Capture the cell that displays the provided text and extract its [x, y] central coordinate. 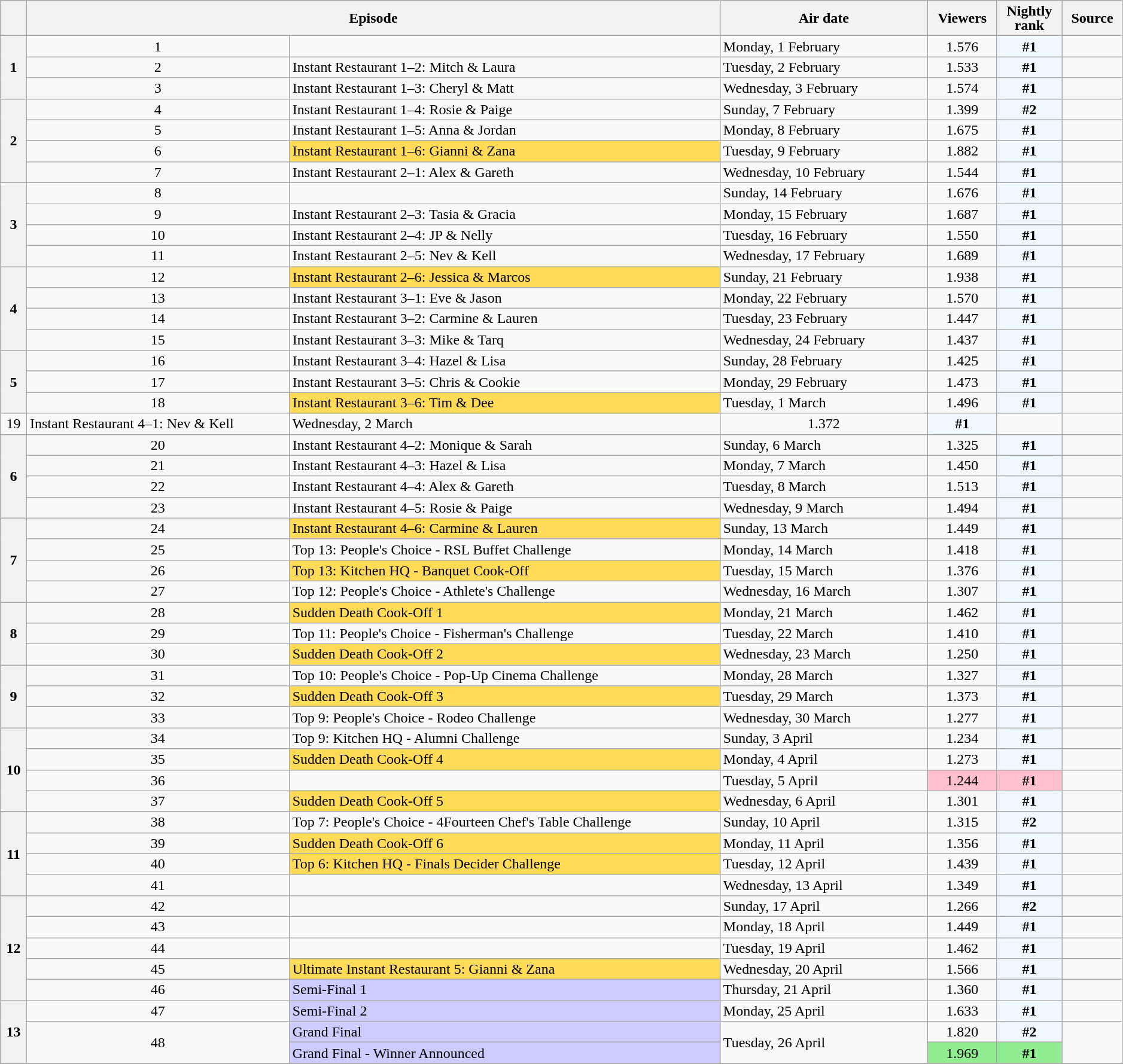
1.244 [962, 780]
Sunday, 17 April [823, 906]
Monday, 14 March [823, 549]
Monday, 25 April [823, 1011]
Top 11: People's Choice - Fisherman's Challenge [504, 634]
Instant Restaurant 4–6: Carmine & Lauren [504, 529]
Monday, 1 February [823, 47]
Instant Restaurant 1–4: Rosie & Paige [504, 109]
Monday, 7 March [823, 465]
Monday, 28 March [823, 676]
Instant Restaurant 1–6: Gianni & Zana [504, 151]
1.550 [962, 234]
Sudden Death Cook-Off 5 [504, 801]
25 [158, 549]
Instant Restaurant 2–6: Jessica & Marcos [504, 278]
24 [158, 529]
Sunday, 10 April [823, 822]
28 [158, 612]
Top 13: Kitchen HQ - Banquet Cook-Off [504, 571]
Top 7: People's Choice - 4Fourteen Chef's Table Challenge [504, 822]
1.574 [962, 89]
1.687 [962, 214]
22 [158, 487]
1.473 [962, 382]
1.356 [962, 843]
Wednesday, 17 February [823, 256]
Wednesday, 9 March [823, 507]
Top 9: Kitchen HQ - Alumni Challenge [504, 738]
Tuesday, 26 April [823, 1042]
Instant Restaurant 1–2: Mitch & Laura [504, 67]
48 [158, 1042]
Sunday, 14 February [823, 193]
1.425 [962, 361]
Monday, 11 April [823, 843]
Instant Restaurant 3–5: Chris & Cookie [504, 382]
Semi-Final 1 [504, 990]
1.376 [962, 571]
20 [158, 445]
Monday, 4 April [823, 760]
Episode [373, 18]
1.544 [962, 172]
Instant Restaurant 4–1: Nev & Kell [158, 423]
30 [158, 654]
Wednesday, 3 February [823, 89]
43 [158, 927]
Sudden Death Cook-Off 6 [504, 843]
1.439 [962, 864]
27 [158, 591]
Instant Restaurant 3–6: Tim & Dee [504, 403]
34 [158, 738]
Tuesday, 16 February [823, 234]
1.566 [962, 969]
35 [158, 760]
Tuesday, 12 April [823, 864]
Source [1092, 18]
1.277 [962, 718]
Top 13: People's Choice - RSL Buffet Challenge [504, 549]
Sudden Death Cook-Off 3 [504, 696]
46 [158, 990]
Instant Restaurant 4–2: Monique & Sarah [504, 445]
21 [158, 465]
Wednesday, 20 April [823, 969]
Monday, 21 March [823, 612]
47 [158, 1011]
19 [14, 423]
16 [158, 361]
1.496 [962, 403]
14 [158, 319]
Tuesday, 9 February [823, 151]
1.315 [962, 822]
Sudden Death Cook-Off 2 [504, 654]
31 [158, 676]
Instant Restaurant 2–1: Alex & Gareth [504, 172]
Tuesday, 8 March [823, 487]
Wednesday, 6 April [823, 801]
Instant Restaurant 4–5: Rosie & Paige [504, 507]
1.450 [962, 465]
Thursday, 21 April [823, 990]
Instant Restaurant 2–4: JP & Nelly [504, 234]
38 [158, 822]
Grand Final [504, 1032]
Tuesday, 23 February [823, 319]
1.689 [962, 256]
1.234 [962, 738]
Tuesday, 2 February [823, 67]
1.533 [962, 67]
1.373 [962, 696]
Monday, 22 February [823, 298]
1.437 [962, 340]
1.349 [962, 885]
29 [158, 634]
39 [158, 843]
Air date [823, 18]
Instant Restaurant 2–5: Nev & Kell [504, 256]
42 [158, 906]
Instant Restaurant 3–2: Carmine & Lauren [504, 319]
1.273 [962, 760]
Wednesday, 13 April [823, 885]
1.969 [962, 1053]
1.372 [823, 423]
40 [158, 864]
Monday, 29 February [823, 382]
32 [158, 696]
1.820 [962, 1032]
1.494 [962, 507]
23 [158, 507]
1.513 [962, 487]
44 [158, 949]
1.676 [962, 193]
1.399 [962, 109]
Sudden Death Cook-Off 4 [504, 760]
Tuesday, 15 March [823, 571]
Tuesday, 29 March [823, 696]
1.250 [962, 654]
45 [158, 969]
Grand Final - Winner Announced [504, 1053]
Sunday, 28 February [823, 361]
Wednesday, 24 February [823, 340]
41 [158, 885]
Tuesday, 19 April [823, 949]
Wednesday, 23 March [823, 654]
26 [158, 571]
Instant Restaurant 4–4: Alex & Gareth [504, 487]
15 [158, 340]
33 [158, 718]
Wednesday, 2 March [504, 423]
1.882 [962, 151]
Instant Restaurant 1–3: Cheryl & Matt [504, 89]
36 [158, 780]
Sunday, 21 February [823, 278]
Sunday, 3 April [823, 738]
Instant Restaurant 1–5: Anna & Jordan [504, 130]
1.266 [962, 906]
Ultimate Instant Restaurant 5: Gianni & Zana [504, 969]
Instant Restaurant 4–3: Hazel & Lisa [504, 465]
Sunday, 13 March [823, 529]
18 [158, 403]
Tuesday, 1 March [823, 403]
1.938 [962, 278]
Top 6: Kitchen HQ - Finals Decider Challenge [504, 864]
1.301 [962, 801]
Instant Restaurant 2–3: Tasia & Gracia [504, 214]
37 [158, 801]
Instant Restaurant 3–3: Mike & Tarq [504, 340]
Monday, 8 February [823, 130]
Wednesday, 10 February [823, 172]
Monday, 15 February [823, 214]
1.325 [962, 445]
Sunday, 7 February [823, 109]
Top 10: People's Choice - Pop-Up Cinema Challenge [504, 676]
Sunday, 6 March [823, 445]
Instant Restaurant 3–1: Eve & Jason [504, 298]
Instant Restaurant 3–4: Hazel & Lisa [504, 361]
Top 12: People's Choice - Athlete's Challenge [504, 591]
Wednesday, 16 March [823, 591]
1.570 [962, 298]
Monday, 18 April [823, 927]
17 [158, 382]
Nightlyrank [1029, 18]
1.327 [962, 676]
1.675 [962, 130]
Top 9: People's Choice - Rodeo Challenge [504, 718]
Tuesday, 5 April [823, 780]
1.418 [962, 549]
1.576 [962, 47]
1.633 [962, 1011]
Viewers [962, 18]
Sudden Death Cook-Off 1 [504, 612]
Semi-Final 2 [504, 1011]
Tuesday, 22 March [823, 634]
1.410 [962, 634]
Wednesday, 30 March [823, 718]
1.360 [962, 990]
1.447 [962, 319]
1.307 [962, 591]
